Determine the [X, Y] coordinate at the center of the cell enclosing the given text.  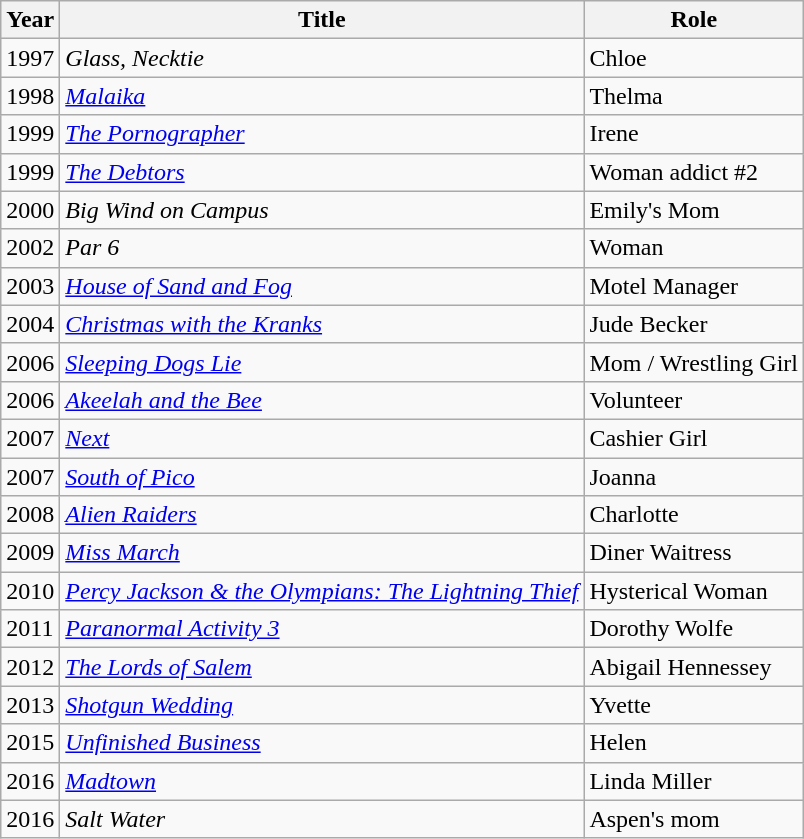
2002 [30, 248]
2000 [30, 210]
1997 [30, 58]
2003 [30, 286]
Miss March [322, 553]
Aspen's mom [694, 819]
Emily's Mom [694, 210]
South of Pico [322, 477]
Volunteer [694, 400]
Alien Raiders [322, 515]
The Lords of Salem [322, 667]
Glass, Necktie [322, 58]
House of Sand and Fog [322, 286]
Linda Miller [694, 781]
2010 [30, 591]
Big Wind on Campus [322, 210]
2013 [30, 705]
Hysterical Woman [694, 591]
2012 [30, 667]
Woman addict #2 [694, 172]
Paranormal Activity 3 [322, 629]
Irene [694, 134]
Sleeping Dogs Lie [322, 362]
Motel Manager [694, 286]
Dorothy Wolfe [694, 629]
Helen [694, 743]
2015 [30, 743]
Percy Jackson & the Olympians: The Lightning Thief [322, 591]
Yvette [694, 705]
Abigail Hennessey [694, 667]
Thelma [694, 96]
Diner Waitress [694, 553]
The Pornographer [322, 134]
Year [30, 20]
Joanna [694, 477]
Cashier Girl [694, 438]
The Debtors [322, 172]
Title [322, 20]
2008 [30, 515]
Mom / Wrestling Girl [694, 362]
Akeelah and the Bee [322, 400]
Charlotte [694, 515]
Malaika [322, 96]
2011 [30, 629]
Woman [694, 248]
Role [694, 20]
Jude Becker [694, 324]
Madtown [322, 781]
1998 [30, 96]
Unfinished Business [322, 743]
2009 [30, 553]
2004 [30, 324]
Salt Water [322, 819]
Christmas with the Kranks [322, 324]
Next [322, 438]
Chloe [694, 58]
Par 6 [322, 248]
Shotgun Wedding [322, 705]
